Search for the cell housing the specified text and yield its (X, Y) center coordinate. 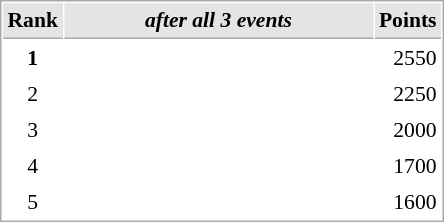
2000 (408, 129)
Points (408, 21)
4 (32, 165)
after all 3 events (218, 21)
3 (32, 129)
1600 (408, 201)
2550 (408, 57)
1 (32, 57)
2250 (408, 93)
Rank (32, 21)
2 (32, 93)
1700 (408, 165)
5 (32, 201)
